Return [X, Y] of the center of cell containing provided text 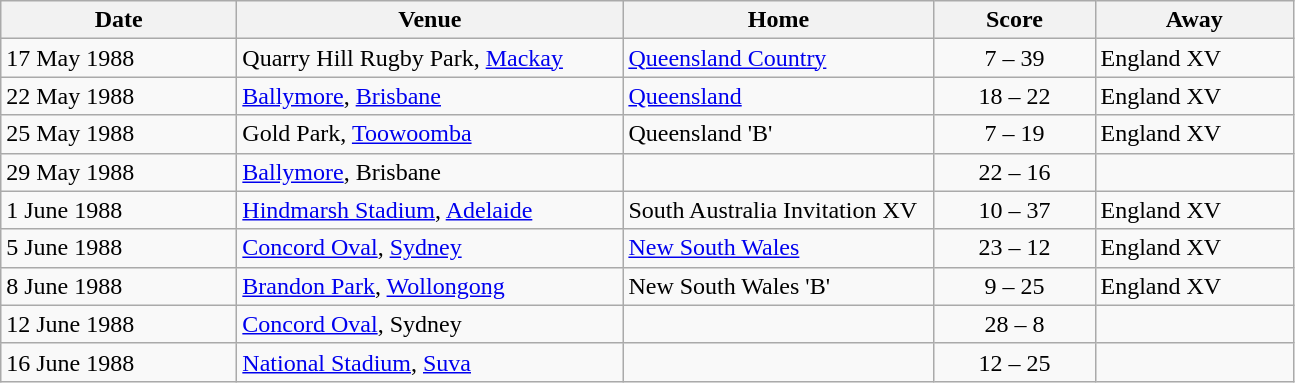
Gold Park, Toowoomba [430, 134]
7 – 39 [1014, 58]
1 June 1988 [119, 210]
22 May 1988 [119, 96]
Queensland [778, 96]
Hindmarsh Stadium, Adelaide [430, 210]
Queensland 'B' [778, 134]
12 – 25 [1014, 362]
9 – 25 [1014, 286]
Home [778, 20]
New South Wales [778, 248]
7 – 19 [1014, 134]
Date [119, 20]
New South Wales 'B' [778, 286]
8 June 1988 [119, 286]
Venue [430, 20]
22 – 16 [1014, 172]
Away [1194, 20]
17 May 1988 [119, 58]
Queensland Country [778, 58]
16 June 1988 [119, 362]
10 – 37 [1014, 210]
25 May 1988 [119, 134]
5 June 1988 [119, 248]
Score [1014, 20]
National Stadium, Suva [430, 362]
12 June 1988 [119, 324]
South Australia Invitation XV [778, 210]
28 – 8 [1014, 324]
18 – 22 [1014, 96]
23 – 12 [1014, 248]
Quarry Hill Rugby Park, Mackay [430, 58]
29 May 1988 [119, 172]
Brandon Park, Wollongong [430, 286]
